Locate the cell with the specified text and output its [x, y] center coordinate. 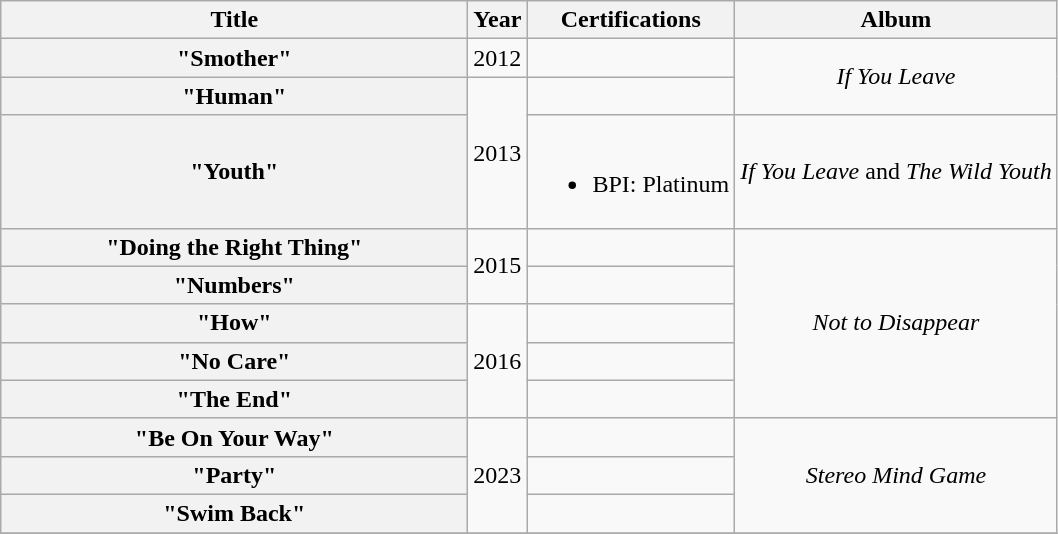
2013 [498, 152]
"Doing the Right Thing" [234, 247]
Year [498, 20]
If You Leave and The Wild Youth [896, 172]
"Numbers" [234, 285]
Title [234, 20]
Album [896, 20]
2023 [498, 475]
Not to Disappear [896, 323]
"Swim Back" [234, 513]
2012 [498, 58]
"Youth" [234, 172]
BPI: Platinum [631, 172]
"The End" [234, 399]
"Smother" [234, 58]
"Human" [234, 96]
"No Care" [234, 361]
"How" [234, 323]
Stereo Mind Game [896, 475]
"Party" [234, 475]
Certifications [631, 20]
If You Leave [896, 77]
2016 [498, 361]
2015 [498, 266]
"Be On Your Way" [234, 437]
